Return the [x, y] coordinate for the center point of the cell that contains the specified text.  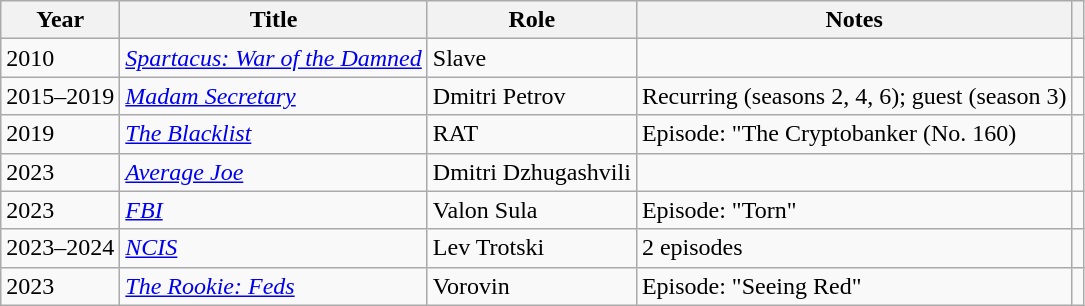
Episode: "Seeing Red" [854, 286]
Vorovin [532, 286]
Lev Trotski [532, 248]
2019 [60, 134]
The Blacklist [274, 134]
Episode: "The Cryptobanker (No. 160) [854, 134]
Recurring (seasons 2, 4, 6); guest (season 3) [854, 96]
Dmitri Dzhugashvili [532, 172]
Role [532, 20]
Year [60, 20]
Title [274, 20]
Valon Sula [532, 210]
Dmitri Petrov [532, 96]
Spartacus: War of the Damned [274, 58]
Notes [854, 20]
2023–2024 [60, 248]
The Rookie: Feds [274, 286]
NCIS [274, 248]
Slave [532, 58]
2010 [60, 58]
RAT [532, 134]
2015–2019 [60, 96]
FBI [274, 210]
Madam Secretary [274, 96]
Episode: "Torn" [854, 210]
2 episodes [854, 248]
Average Joe [274, 172]
